Provide the [X, Y] coordinate of the cell's center where the given text is located.  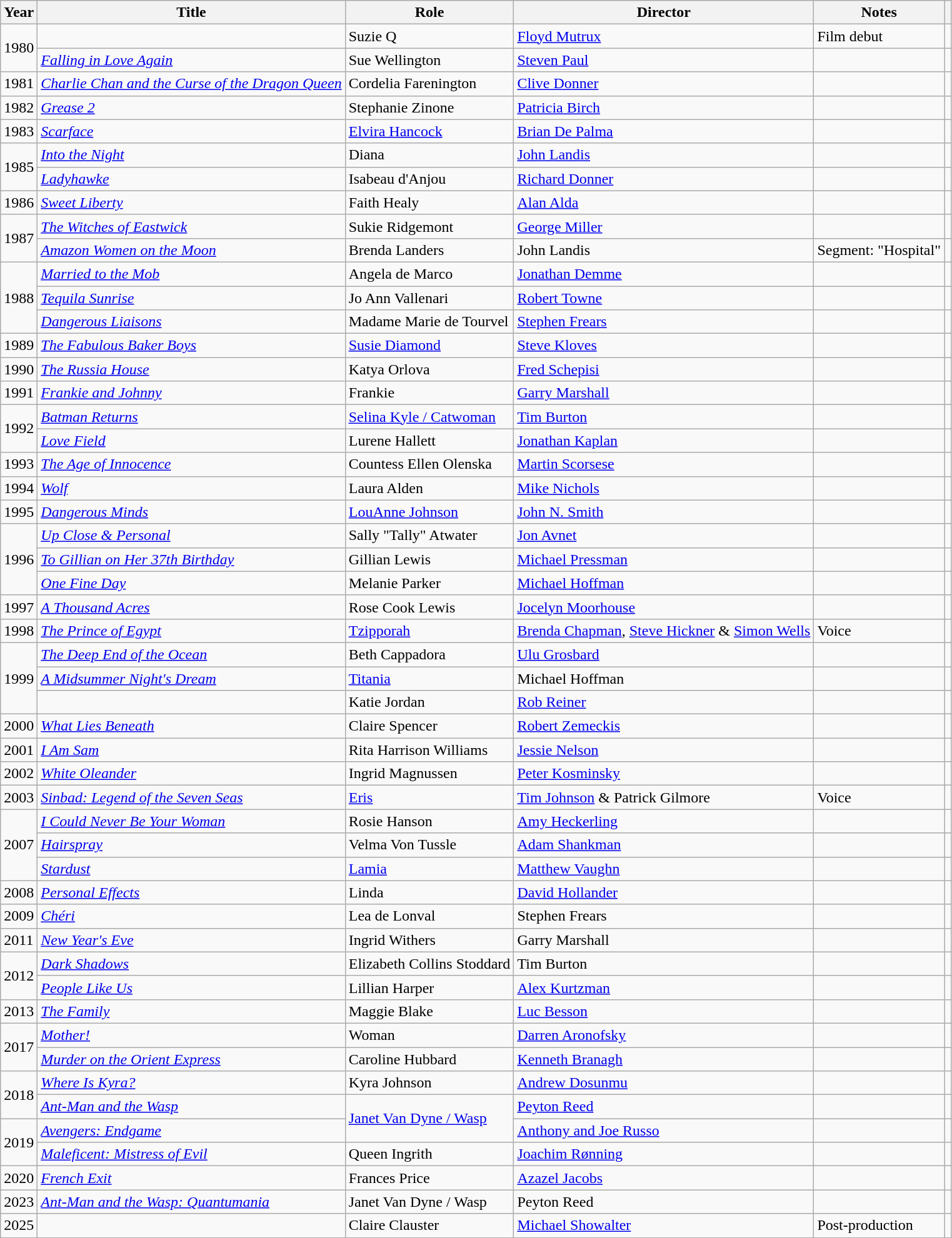
Lea de Lonval [429, 916]
Martin Scorsese [664, 464]
Elvira Hancock [429, 131]
2019 [19, 1142]
1996 [19, 559]
Rita Harrison Williams [429, 750]
2018 [19, 1095]
Michael Pressman [664, 559]
Into the Night [191, 155]
Caroline Hubbard [429, 1059]
Ant-Man and the Wasp [191, 1107]
Title [191, 12]
Kenneth Branagh [664, 1059]
Role [429, 12]
1983 [19, 131]
To Gillian on Her 37th Birthday [191, 559]
Fred Schepisi [664, 369]
2011 [19, 940]
Dangerous Liaisons [191, 322]
Sukie Ridgemont [429, 226]
Ulu Grosbard [664, 654]
1993 [19, 464]
Brian De Palma [664, 131]
Tim Johnson & Patrick Gilmore [664, 797]
2013 [19, 1011]
Frankie [429, 393]
Kyra Johnson [429, 1083]
Woman [429, 1035]
2012 [19, 976]
Grease 2 [191, 107]
Claire Spencer [429, 726]
Eris [429, 797]
Segment: "Hospital" [879, 250]
The Fabulous Baker Boys [191, 346]
Diana [429, 155]
David Hollander [664, 892]
Darren Aronofsky [664, 1035]
Wolf [191, 488]
Rose Cook Lewis [429, 607]
1994 [19, 488]
Jocelyn Moorhouse [664, 607]
Charlie Chan and the Curse of the Dragon Queen [191, 84]
Notes [879, 12]
2017 [19, 1047]
Lillian Harper [429, 987]
Dangerous Minds [191, 512]
Ingrid Withers [429, 940]
The Prince of Egypt [191, 631]
Madame Marie de Tourvel [429, 322]
1987 [19, 238]
Adam Shankman [664, 845]
Peter Kosminsky [664, 774]
Lamia [429, 869]
1980 [19, 48]
Robert Towne [664, 298]
The Age of Innocence [191, 464]
Beth Cappadora [429, 654]
Titania [429, 678]
Azazel Jacobs [664, 1178]
Year [19, 12]
Faith Healy [429, 202]
Up Close & Personal [191, 536]
1992 [19, 429]
Isabeau d'Anjou [429, 179]
1991 [19, 393]
The Russia House [191, 369]
Melanie Parker [429, 583]
Katie Jordan [429, 702]
1988 [19, 297]
Chéri [191, 916]
Jo Ann Vallenari [429, 298]
Alan Alda [664, 202]
Tequila Sunrise [191, 298]
Post-production [879, 1226]
Rob Reiner [664, 702]
Ant-Man and the Wasp: Quantumania [191, 1202]
Dark Shadows [191, 964]
The Deep End of the Ocean [191, 654]
Tzipporah [429, 631]
1997 [19, 607]
Selina Kyle / Catwoman [429, 417]
1998 [19, 631]
I Could Never Be Your Woman [191, 821]
Brenda Landers [429, 250]
One Fine Day [191, 583]
2023 [19, 1202]
Maleficent: Mistress of Evil [191, 1154]
Jonathan Kaplan [664, 441]
The Witches of Eastwick [191, 226]
Rosie Hanson [429, 821]
Steven Paul [664, 60]
New Year's Eve [191, 940]
Countess Ellen Olenska [429, 464]
Sue Wellington [429, 60]
2003 [19, 797]
Steve Kloves [664, 346]
Maggie Blake [429, 1011]
2002 [19, 774]
2009 [19, 916]
1985 [19, 167]
Stephanie Zinone [429, 107]
1989 [19, 346]
Robert Zemeckis [664, 726]
2007 [19, 845]
Ingrid Magnussen [429, 774]
People Like Us [191, 987]
2020 [19, 1178]
Patricia Birch [664, 107]
Claire Clauster [429, 1226]
Richard Donner [664, 179]
Stardust [191, 869]
Amy Heckerling [664, 821]
A Midsummer Night's Dream [191, 678]
Sally "Tally" Atwater [429, 536]
Luc Besson [664, 1011]
Mike Nichols [664, 488]
The Family [191, 1011]
Frankie and Johnny [191, 393]
What Lies Beneath [191, 726]
Floyd Mutrux [664, 36]
1982 [19, 107]
Sinbad: Legend of the Seven Seas [191, 797]
Velma Von Tussle [429, 845]
Matthew Vaughn [664, 869]
Amazon Women on the Moon [191, 250]
Lurene Hallett [429, 441]
Katya Orlova [429, 369]
Laura Alden [429, 488]
Clive Donner [664, 84]
LouAnne Johnson [429, 512]
Batman Returns [191, 417]
Love Field [191, 441]
Suzie Q [429, 36]
Cordelia Farenington [429, 84]
Personal Effects [191, 892]
1981 [19, 84]
1990 [19, 369]
Where Is Kyra? [191, 1083]
Alex Kurtzman [664, 987]
Linda [429, 892]
Film debut [879, 36]
Frances Price [429, 1178]
A Thousand Acres [191, 607]
2000 [19, 726]
French Exit [191, 1178]
2008 [19, 892]
Elizabeth Collins Stoddard [429, 964]
Falling in Love Again [191, 60]
Brenda Chapman, Steve Hickner & Simon Wells [664, 631]
Angela de Marco [429, 274]
White Oleander [191, 774]
John N. Smith [664, 512]
Scarface [191, 131]
Hairspray [191, 845]
2001 [19, 750]
Gillian Lewis [429, 559]
1986 [19, 202]
Married to the Mob [191, 274]
Joachim Rønning [664, 1154]
Queen Ingrith [429, 1154]
Avengers: Endgame [191, 1131]
Michael Showalter [664, 1226]
I Am Sam [191, 750]
Ladyhawke [191, 179]
Anthony and Joe Russo [664, 1131]
George Miller [664, 226]
Jonathan Demme [664, 274]
Jon Avnet [664, 536]
Sweet Liberty [191, 202]
2025 [19, 1226]
1995 [19, 512]
1999 [19, 678]
Mother! [191, 1035]
Susie Diamond [429, 346]
Andrew Dosunmu [664, 1083]
Director [664, 12]
Jessie Nelson [664, 750]
Murder on the Orient Express [191, 1059]
